Scan for the cell matching the given text and deliver its (x, y) coordinate at center. 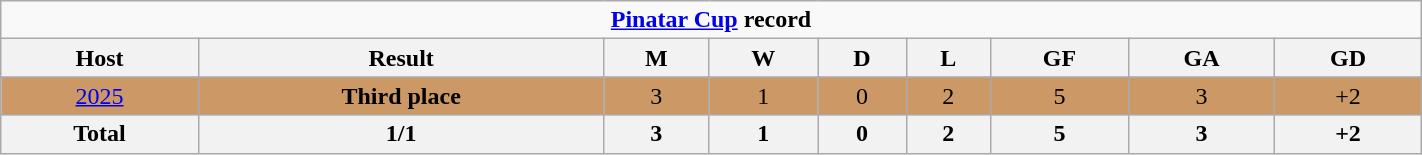
Third place (401, 96)
Pinatar Cup record (711, 20)
GA (1201, 58)
Total (100, 134)
D (862, 58)
W (764, 58)
1/1 (401, 134)
Result (401, 58)
M (656, 58)
Host (100, 58)
GD (1348, 58)
L (948, 58)
2025 (100, 96)
GF (1059, 58)
